Determine the (x, y) coordinate at the center of the cell enclosing the given text.  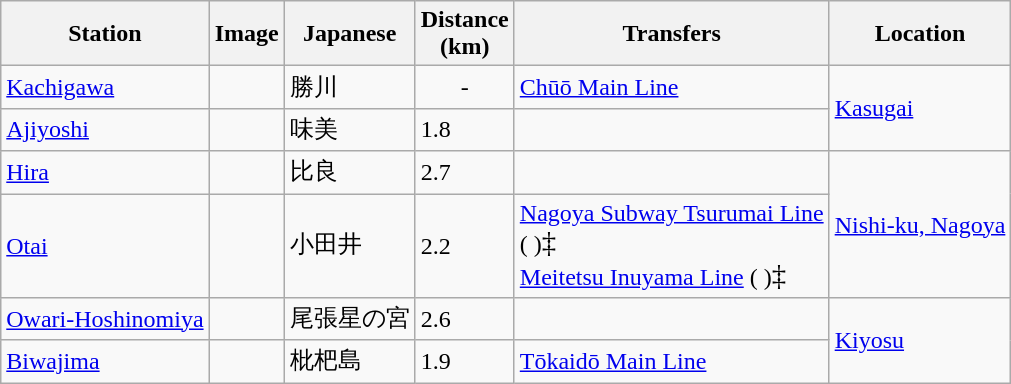
Otai (105, 246)
2.2 (464, 246)
Nagoya Subway Tsurumai Line( )‡ Meitetsu Inuyama Line ( )‡ (672, 246)
1.9 (464, 362)
Ajiyoshi (105, 130)
勝川 (350, 88)
比良 (350, 172)
Transfers (672, 34)
小田井 (350, 246)
- (464, 88)
尾張星の宮 (350, 320)
1.8 (464, 130)
Nishi-ku, Nagoya (920, 224)
Hira (105, 172)
Kachigawa (105, 88)
Chūō Main Line (672, 88)
枇杷島 (350, 362)
Location (920, 34)
Kiyosu (920, 340)
2.6 (464, 320)
2.7 (464, 172)
味美 (350, 130)
Kasugai (920, 108)
Tōkaidō Main Line (672, 362)
Image (246, 34)
Japanese (350, 34)
Owari-Hoshinomiya (105, 320)
Distance (km) (464, 34)
Biwajima (105, 362)
Station (105, 34)
